Extract the [x, y] coordinate from the center of the cell holding the provided text.  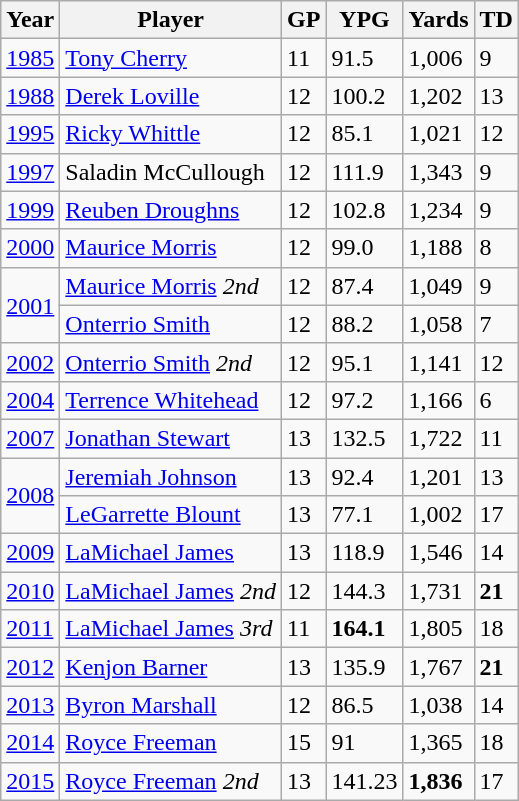
1,767 [438, 667]
1,188 [438, 248]
144.3 [364, 591]
111.9 [364, 172]
Jeremiah Johnson [171, 477]
100.2 [364, 96]
LaMichael James [171, 553]
91.5 [364, 58]
88.2 [364, 324]
Onterrio Smith [171, 324]
1,546 [438, 553]
1,141 [438, 362]
1988 [30, 96]
Player [171, 20]
1,201 [438, 477]
6 [496, 400]
1,166 [438, 400]
Reuben Droughns [171, 210]
1985 [30, 58]
2001 [30, 305]
1,202 [438, 96]
Royce Freeman [171, 743]
86.5 [364, 705]
1,234 [438, 210]
1,731 [438, 591]
Derek Loville [171, 96]
1,006 [438, 58]
Yards [438, 20]
92.4 [364, 477]
2014 [30, 743]
77.1 [364, 515]
164.1 [364, 629]
2012 [30, 667]
85.1 [364, 134]
LeGarrette Blount [171, 515]
2011 [30, 629]
95.1 [364, 362]
2004 [30, 400]
Year [30, 20]
97.2 [364, 400]
2015 [30, 781]
118.9 [364, 553]
1,343 [438, 172]
2009 [30, 553]
2008 [30, 496]
Maurice Morris [171, 248]
Jonathan Stewart [171, 438]
8 [496, 248]
Onterrio Smith 2nd [171, 362]
Kenjon Barner [171, 667]
GP [303, 20]
1,002 [438, 515]
Ricky Whittle [171, 134]
Royce Freeman 2nd [171, 781]
2007 [30, 438]
1,805 [438, 629]
1997 [30, 172]
7 [496, 324]
2000 [30, 248]
15 [303, 743]
2013 [30, 705]
1,836 [438, 781]
Maurice Morris 2nd [171, 286]
YPG [364, 20]
102.8 [364, 210]
91 [364, 743]
LaMichael James 2nd [171, 591]
Tony Cherry [171, 58]
1999 [30, 210]
2002 [30, 362]
2010 [30, 591]
1995 [30, 134]
135.9 [364, 667]
1,058 [438, 324]
LaMichael James 3rd [171, 629]
Terrence Whitehead [171, 400]
Byron Marshall [171, 705]
1,722 [438, 438]
1,038 [438, 705]
87.4 [364, 286]
141.23 [364, 781]
132.5 [364, 438]
1,021 [438, 134]
Saladin McCullough [171, 172]
1,049 [438, 286]
99.0 [364, 248]
1,365 [438, 743]
TD [496, 20]
